Locate the cell with the specified text and output its [X, Y] center coordinate. 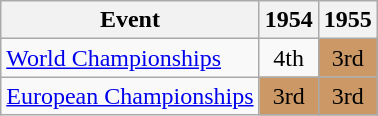
1955 [348, 20]
European Championships [130, 96]
Event [130, 20]
4th [288, 58]
World Championships [130, 58]
1954 [288, 20]
